Detect which cell encompasses the target text, then output its (X, Y) center coordinate. 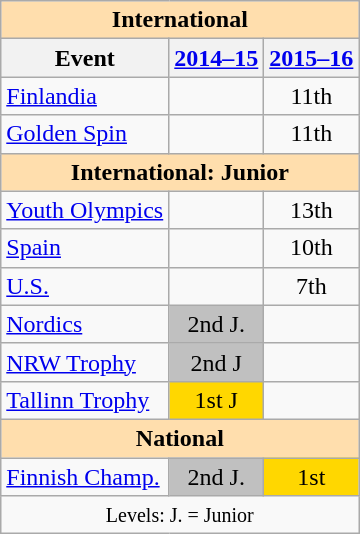
Levels: J. = Junior (180, 515)
Finnish Champ. (85, 477)
Golden Spin (85, 134)
Spain (85, 248)
National (180, 438)
Tallinn Trophy (85, 400)
Event (85, 58)
International (180, 20)
2nd J (216, 362)
1st J (216, 400)
1st (312, 477)
7th (312, 286)
13th (312, 210)
Youth Olympics (85, 210)
2015–16 (312, 58)
Finlandia (85, 96)
Nordics (85, 324)
2014–15 (216, 58)
10th (312, 248)
U.S. (85, 286)
NRW Trophy (85, 362)
International: Junior (180, 172)
